Output the [x, y] coordinate of the center of the cell containing the given text.  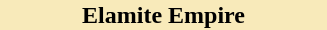
Elamite Empire [164, 15]
